Provide the [X, Y] coordinate of the cell's center where the given text is located.  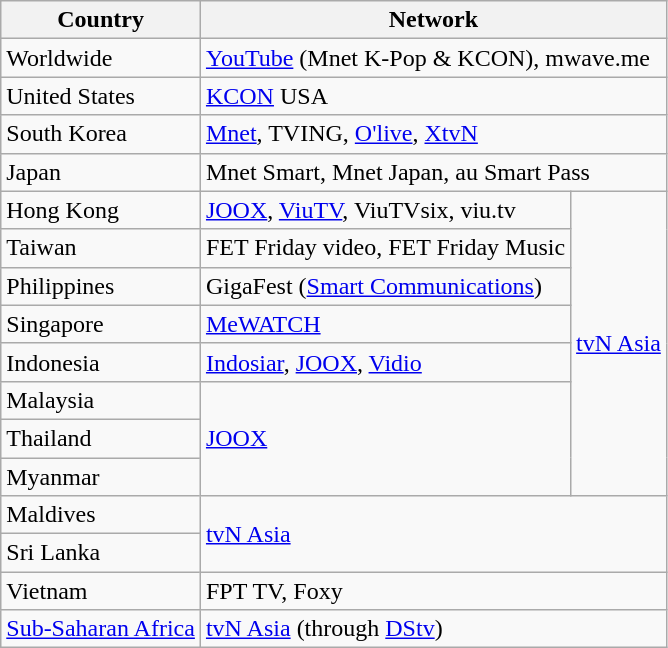
Japan [101, 172]
Indonesia [101, 362]
Sri Lanka [101, 553]
Thailand [101, 438]
Mnet, TVING, O'live, XtvN [433, 134]
Taiwan [101, 248]
Malaysia [101, 400]
Hong Kong [101, 210]
Myanmar [101, 477]
Worldwide [101, 58]
FPT TV, Foxy [433, 591]
Singapore [101, 324]
Vietnam [101, 591]
Network [433, 20]
South Korea [101, 134]
JOOX [385, 438]
KCON USA [433, 96]
FET Friday video, FET Friday Music [385, 248]
tvN Asia (through DStv) [433, 629]
Country [101, 20]
Indosiar, JOOX, Vidio [385, 362]
Mnet Smart, Mnet Japan, au Smart Pass [433, 172]
MeWATCH [385, 324]
Sub-Saharan Africa [101, 629]
JOOX, ViuTV, ViuTVsix, viu.tv [385, 210]
Maldives [101, 515]
GigaFest (Smart Communications) [385, 286]
United States [101, 96]
Philippines [101, 286]
YouTube (Mnet K-Pop & KCON), mwave.me [433, 58]
